Detect which cell encompasses the target text, then output its [X, Y] center coordinate. 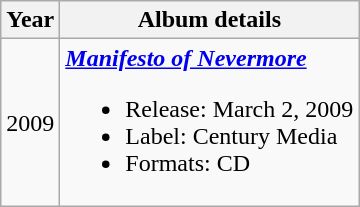
Manifesto of NevermoreRelease: March 2, 2009Label: Century MediaFormats: CD [210, 122]
Album details [210, 20]
Year [30, 20]
2009 [30, 122]
